Locate the cell with the specified text and output its [X, Y] center coordinate. 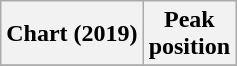
Peakposition [189, 34]
Chart (2019) [72, 34]
